Extract the (x, y) coordinate from the center of the cell holding the provided text.  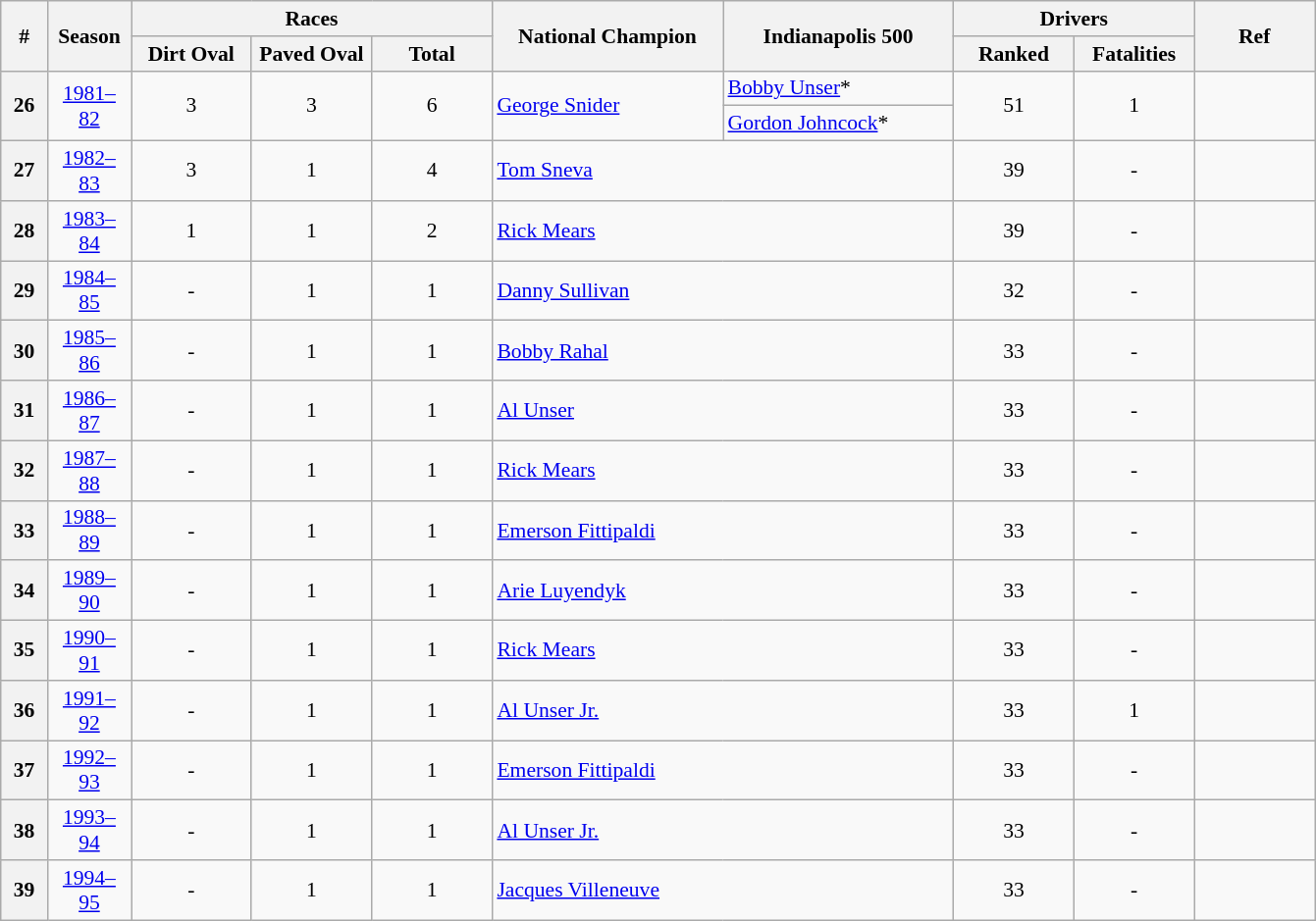
1986–87 (88, 410)
1992–93 (88, 771)
1990–91 (88, 651)
1985–86 (88, 351)
1993–94 (88, 830)
Jacques Villeneuve (722, 891)
27 (25, 171)
37 (25, 771)
2 (432, 231)
Danny Sullivan (722, 290)
Season (88, 35)
Races (312, 19)
Arie Luyendyk (722, 590)
28 (25, 231)
30 (25, 351)
Al Unser (722, 410)
38 (25, 830)
Paved Oval (312, 54)
Fatalities (1134, 54)
Ref (1254, 35)
Indianapolis 500 (838, 35)
1988–89 (88, 530)
1991–92 (88, 710)
4 (432, 171)
Bobby Rahal (722, 351)
1984–85 (88, 290)
Tom Sneva (722, 171)
Gordon Johncock* (838, 124)
Total (432, 54)
34 (25, 590)
35 (25, 651)
Ranked (1015, 54)
1981–82 (88, 106)
Drivers (1074, 19)
29 (25, 290)
36 (25, 710)
1994–95 (88, 891)
Dirt Oval (192, 54)
26 (25, 106)
6 (432, 106)
Bobby Unser* (838, 88)
George Snider (606, 106)
1989–90 (88, 590)
National Champion (606, 35)
51 (1015, 106)
# (25, 35)
31 (25, 410)
1982–83 (88, 171)
1987–88 (88, 471)
1983–84 (88, 231)
